Provide the (x, y) coordinate of the cell's center where the given text is located.  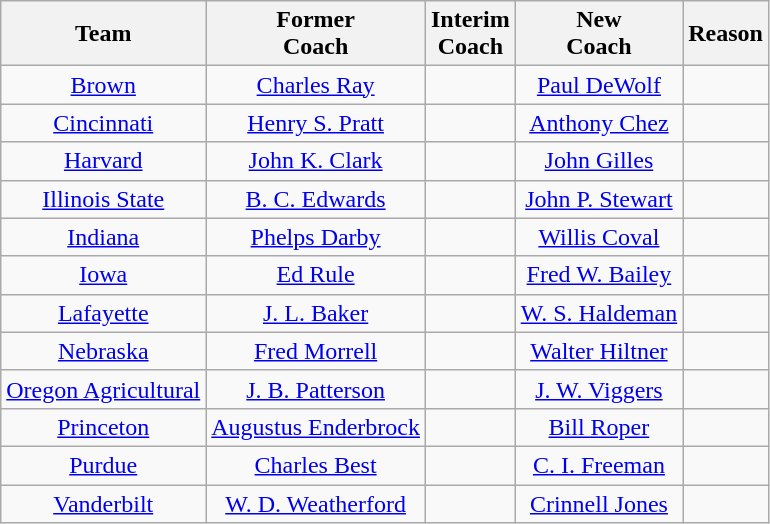
C. I. Freeman (598, 465)
J. B. Patterson (316, 389)
John P. Stewart (598, 199)
Phelps Darby (316, 237)
FormerCoach (316, 34)
W. S. Haldeman (598, 313)
Charles Best (316, 465)
Harvard (104, 161)
Paul DeWolf (598, 85)
InterimCoach (470, 34)
Purdue (104, 465)
Team (104, 34)
Fred Morrell (316, 351)
John K. Clark (316, 161)
Fred W. Bailey (598, 275)
Henry S. Pratt (316, 123)
Bill Roper (598, 427)
John Gilles (598, 161)
Anthony Chez (598, 123)
Ed Rule (316, 275)
Crinnell Jones (598, 503)
Brown (104, 85)
Augustus Enderbrock (316, 427)
Nebraska (104, 351)
W. D. Weatherford (316, 503)
B. C. Edwards (316, 199)
Oregon Agricultural (104, 389)
Illinois State (104, 199)
Lafayette (104, 313)
Willis Coval (598, 237)
Vanderbilt (104, 503)
J. L. Baker (316, 313)
Cincinnati (104, 123)
J. W. Viggers (598, 389)
Walter Hiltner (598, 351)
Reason (726, 34)
NewCoach (598, 34)
Charles Ray (316, 85)
Iowa (104, 275)
Princeton (104, 427)
Indiana (104, 237)
